Capture the cell that displays the provided text and extract its [X, Y] central coordinate. 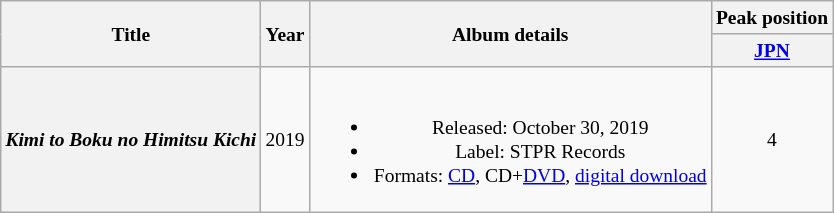
Title [131, 34]
Year [285, 34]
Released: October 30, 2019Label: STPR RecordsFormats: CD, CD+DVD, digital download [510, 139]
2019 [285, 139]
Peak position [772, 18]
Album details [510, 34]
JPN [772, 50]
4 [772, 139]
Kimi to Boku no Himitsu Kichi [131, 139]
